Pinpoint the cell where the given text exists, returning its (x, y) midpoint coordinate. 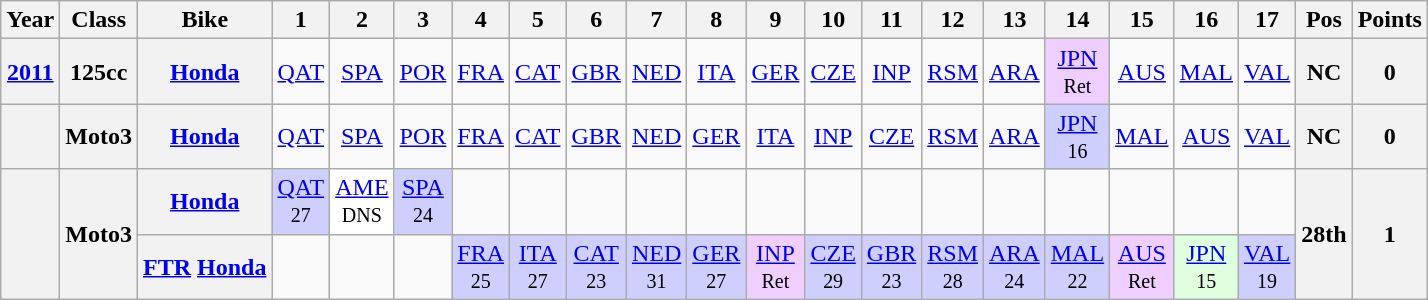
7 (656, 20)
125cc (99, 72)
QAT27 (301, 202)
GER27 (716, 266)
4 (481, 20)
13 (1015, 20)
INPRet (776, 266)
GBR23 (891, 266)
17 (1266, 20)
2 (362, 20)
12 (953, 20)
16 (1206, 20)
ARA24 (1015, 266)
8 (716, 20)
SPA24 (423, 202)
9 (776, 20)
11 (891, 20)
10 (833, 20)
JPN15 (1206, 266)
28th (1324, 234)
5 (538, 20)
JPNRet (1077, 72)
Year (30, 20)
FRA25 (481, 266)
JPN16 (1077, 136)
MAL22 (1077, 266)
ITA27 (538, 266)
AUSRet (1142, 266)
15 (1142, 20)
AMEDNS (362, 202)
Bike (205, 20)
14 (1077, 20)
NED31 (656, 266)
CAT23 (596, 266)
Class (99, 20)
2011 (30, 72)
FTR Honda (205, 266)
Points (1390, 20)
6 (596, 20)
VAL19 (1266, 266)
RSM28 (953, 266)
3 (423, 20)
CZE29 (833, 266)
Pos (1324, 20)
